Detect which cell encompasses the target text, then output its [x, y] center coordinate. 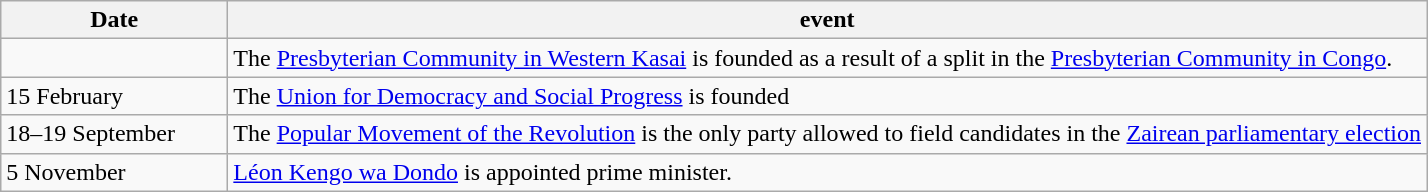
Léon Kengo wa Dondo is appointed prime minister. [828, 172]
18–19 September [114, 134]
The Presbyterian Community in Western Kasai is founded as a result of a split in the Presbyterian Community in Congo. [828, 58]
event [828, 20]
The Union for Democracy and Social Progress is founded [828, 96]
The Popular Movement of the Revolution is the only party allowed to field candidates in the Zairean parliamentary election [828, 134]
15 February [114, 96]
5 November [114, 172]
Date [114, 20]
